Capture the cell that displays the provided text and extract its (x, y) central coordinate. 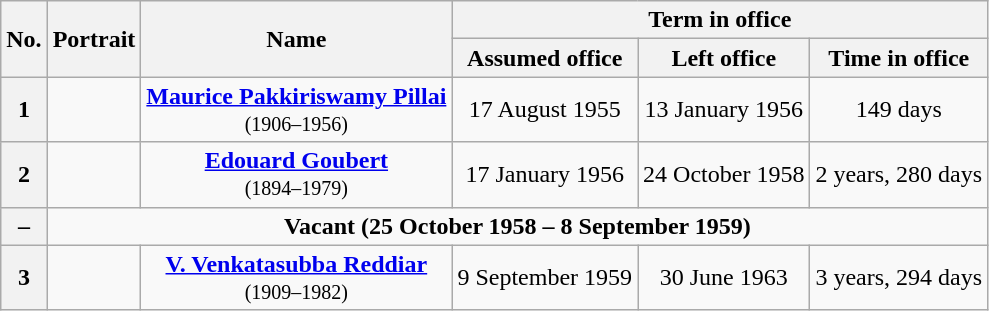
Assumed office (545, 58)
9 September 1959 (545, 278)
Edouard Goubert(1894–1979) (296, 174)
1 (24, 110)
V. Venkatasubba Reddiar(1909–1982) (296, 278)
Left office (724, 58)
Name (296, 39)
Vacant (25 October 1958 – 8 September 1959) (517, 226)
149 days (899, 110)
No. (24, 39)
Time in office (899, 58)
3 years, 294 days (899, 278)
24 October 1958 (724, 174)
17 August 1955 (545, 110)
2 (24, 174)
30 June 1963 (724, 278)
Term in office (720, 20)
3 (24, 278)
17 January 1956 (545, 174)
Maurice Pakkiriswamy Pillai(1906–1956) (296, 110)
2 years, 280 days (899, 174)
13 January 1956 (724, 110)
Portrait (94, 39)
– (24, 226)
